Return (X, Y) of the center of cell containing provided text 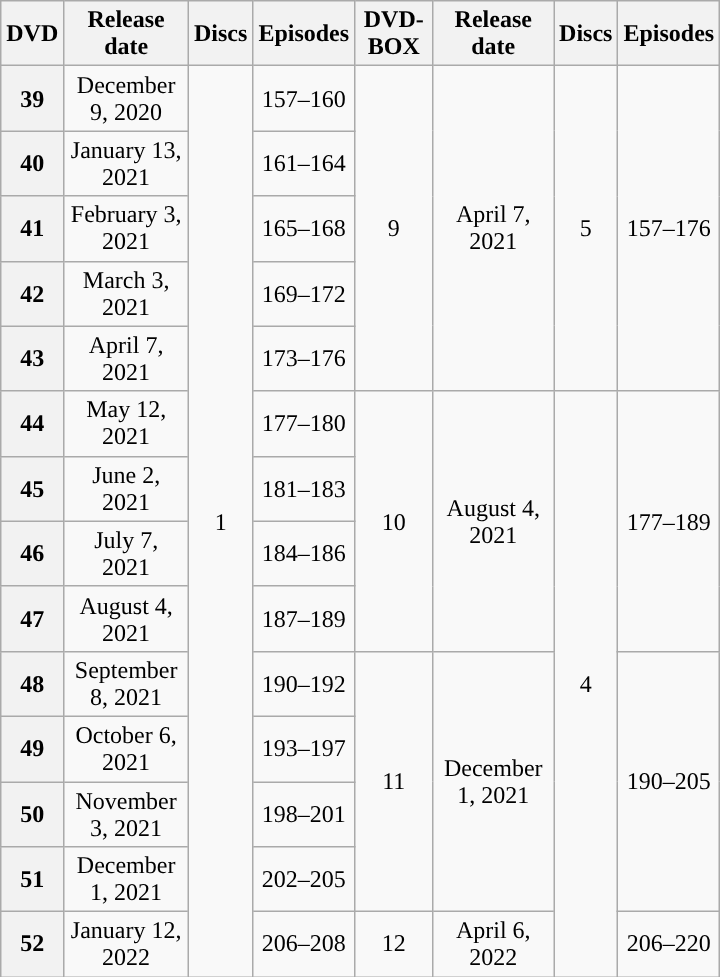
47 (32, 618)
June 2, 2021 (126, 488)
February 3, 2021 (126, 228)
January 12, 2022 (126, 944)
169–172 (304, 294)
206–220 (669, 944)
May 12, 2021 (126, 424)
November 3, 2021 (126, 814)
190–192 (304, 684)
10 (394, 521)
157–160 (304, 98)
September 8, 2021 (126, 684)
202–205 (304, 880)
41 (32, 228)
52 (32, 944)
39 (32, 98)
July 7, 2021 (126, 554)
9 (394, 228)
161–164 (304, 164)
51 (32, 880)
April 6, 2022 (494, 944)
12 (394, 944)
March 3, 2021 (126, 294)
40 (32, 164)
January 13, 2021 (126, 164)
190–205 (669, 781)
177–180 (304, 424)
187–189 (304, 618)
206–208 (304, 944)
December 9, 2020 (126, 98)
49 (32, 748)
4 (586, 684)
48 (32, 684)
DVD (32, 34)
45 (32, 488)
October 6, 2021 (126, 748)
177–189 (669, 521)
1 (220, 522)
11 (394, 781)
157–176 (669, 228)
173–176 (304, 358)
184–186 (304, 554)
165–168 (304, 228)
181–183 (304, 488)
50 (32, 814)
5 (586, 228)
43 (32, 358)
44 (32, 424)
DVD-BOX (394, 34)
42 (32, 294)
198–201 (304, 814)
193–197 (304, 748)
46 (32, 554)
